Detect which cell encompasses the target text, then output its [X, Y] center coordinate. 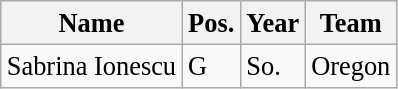
Team [350, 22]
Sabrina Ionescu [92, 66]
G [211, 66]
Year [272, 22]
Pos. [211, 22]
Oregon [350, 66]
Name [92, 22]
So. [272, 66]
